Provide the (x, y) coordinate of the cell's center where the given text is located.  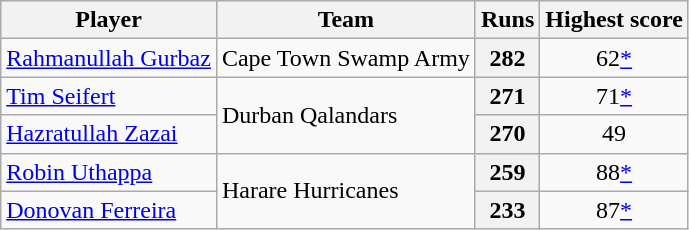
Player (109, 20)
87* (614, 210)
259 (507, 172)
49 (614, 134)
Harare Hurricanes (346, 191)
Team (346, 20)
62* (614, 58)
Donovan Ferreira (109, 210)
271 (507, 96)
Hazratullah Zazai (109, 134)
88* (614, 172)
Rahmanullah Gurbaz (109, 58)
Robin Uthappa (109, 172)
71* (614, 96)
Cape Town Swamp Army (346, 58)
Highest score (614, 20)
Tim Seifert (109, 96)
270 (507, 134)
Runs (507, 20)
233 (507, 210)
282 (507, 58)
Durban Qalandars (346, 115)
